Identify which cell holds the provided text, then report its [x, y] central coordinate. 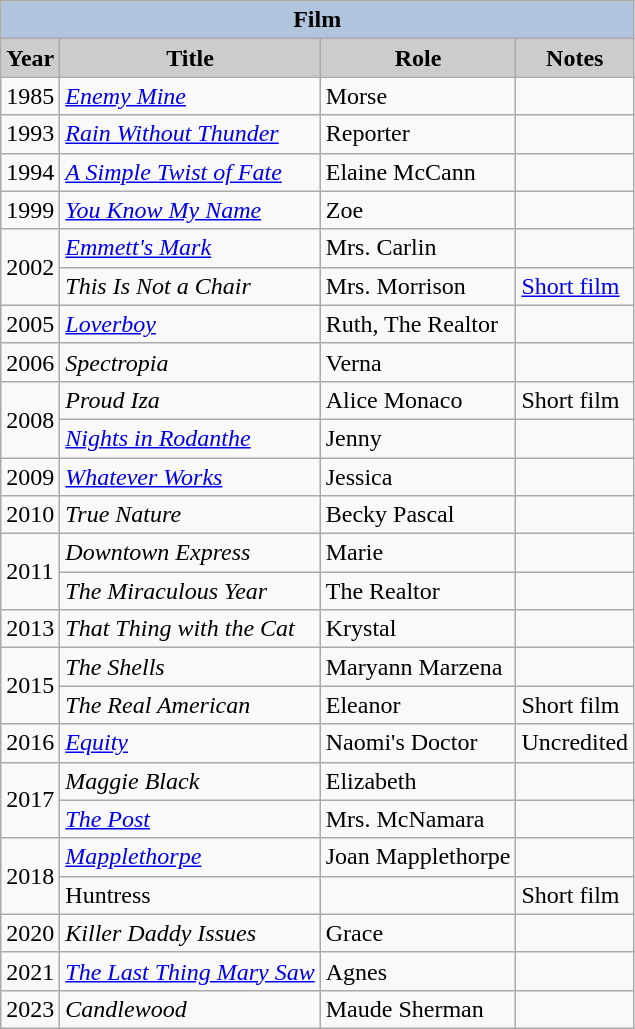
Krystal [418, 629]
Elizabeth [418, 781]
Mrs. McNamara [418, 819]
Emmett's Mark [190, 248]
Ruth, The Realtor [418, 324]
Mrs. Carlin [418, 248]
2020 [30, 933]
2016 [30, 743]
1994 [30, 172]
Reporter [418, 134]
Title [190, 58]
The Shells [190, 667]
Uncredited [575, 743]
That Thing with the Cat [190, 629]
1985 [30, 96]
A Simple Twist of Fate [190, 172]
Candlewood [190, 1009]
Killer Daddy Issues [190, 933]
Nights in Rodanthe [190, 438]
Film [318, 20]
Mrs. Morrison [418, 286]
Elaine McCann [418, 172]
Becky Pascal [418, 515]
You Know My Name [190, 210]
1993 [30, 134]
2011 [30, 572]
2008 [30, 419]
Maude Sherman [418, 1009]
1999 [30, 210]
2021 [30, 971]
Jenny [418, 438]
Year [30, 58]
2009 [30, 477]
Mapplethorpe [190, 857]
2005 [30, 324]
Zoe [418, 210]
Equity [190, 743]
The Real American [190, 705]
2017 [30, 800]
2013 [30, 629]
This Is Not a Chair [190, 286]
Rain Without Thunder [190, 134]
Marie [418, 553]
Agnes [418, 971]
2006 [30, 362]
2015 [30, 686]
2002 [30, 267]
Maryann Marzena [418, 667]
Maggie Black [190, 781]
Morse [418, 96]
True Nature [190, 515]
Alice Monaco [418, 400]
Enemy Mine [190, 96]
Verna [418, 362]
Loverboy [190, 324]
The Last Thing Mary Saw [190, 971]
Huntress [190, 895]
Role [418, 58]
Notes [575, 58]
Proud Iza [190, 400]
2018 [30, 876]
Spectropia [190, 362]
2010 [30, 515]
Grace [418, 933]
Whatever Works [190, 477]
Naomi's Doctor [418, 743]
Joan Mapplethorpe [418, 857]
The Realtor [418, 591]
Downtown Express [190, 553]
The Miraculous Year [190, 591]
Jessica [418, 477]
The Post [190, 819]
2023 [30, 1009]
Eleanor [418, 705]
